Scan for the cell matching the given text and deliver its (x, y) coordinate at center. 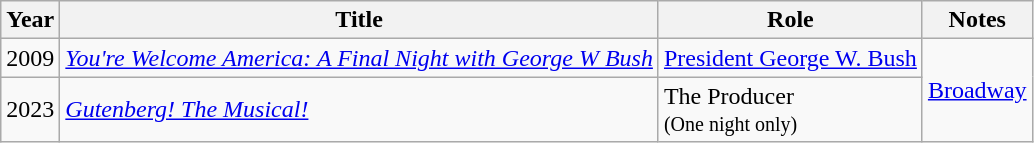
Broadway (977, 90)
Gutenberg! The Musical! (360, 110)
You're Welcome America: A Final Night with George W Bush (360, 58)
Title (360, 20)
Notes (977, 20)
2009 (30, 58)
2023 (30, 110)
Year (30, 20)
The Producer(One night only) (790, 110)
President George W. Bush (790, 58)
Role (790, 20)
